Search for the cell housing the specified text and yield its (x, y) center coordinate. 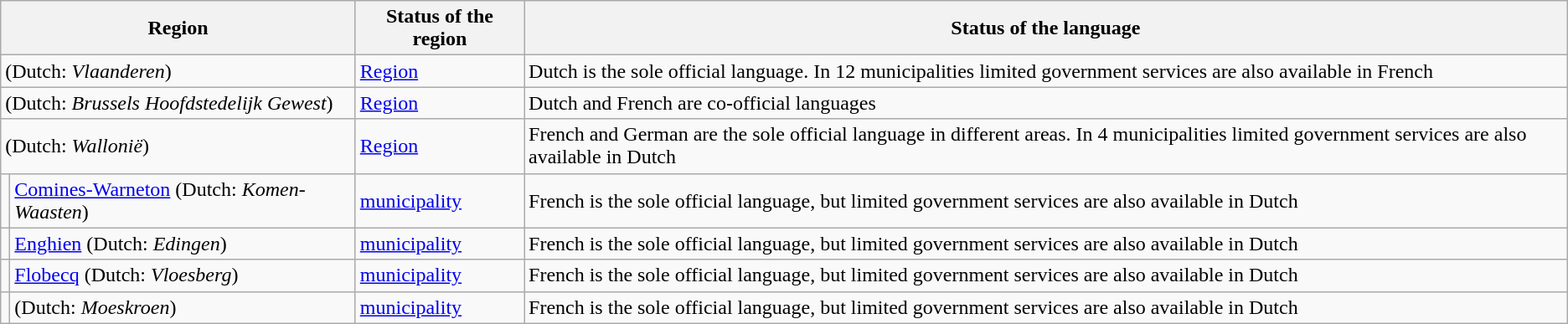
Dutch and French are co-official languages (1046, 103)
Status of the region (439, 28)
French and German are the sole official language in different areas. In 4 municipalities limited government services are also available in Dutch (1046, 146)
Status of the language (1046, 28)
Flobecq (Dutch: Vloesberg) (183, 275)
Enghien (Dutch: Edingen) (183, 244)
(Dutch: Brussels Hoofdstedelijk Gewest) (178, 103)
(Dutch: Moeskroen) (183, 307)
(Dutch: Vlaanderen) (178, 71)
Dutch is the sole official language. In 12 municipalities limited government services are also available in French (1046, 71)
(Dutch: Wallonië) (178, 146)
Comines-Warneton (Dutch: Komen-Waasten) (183, 201)
